Search for the cell housing the specified text and yield its (x, y) center coordinate. 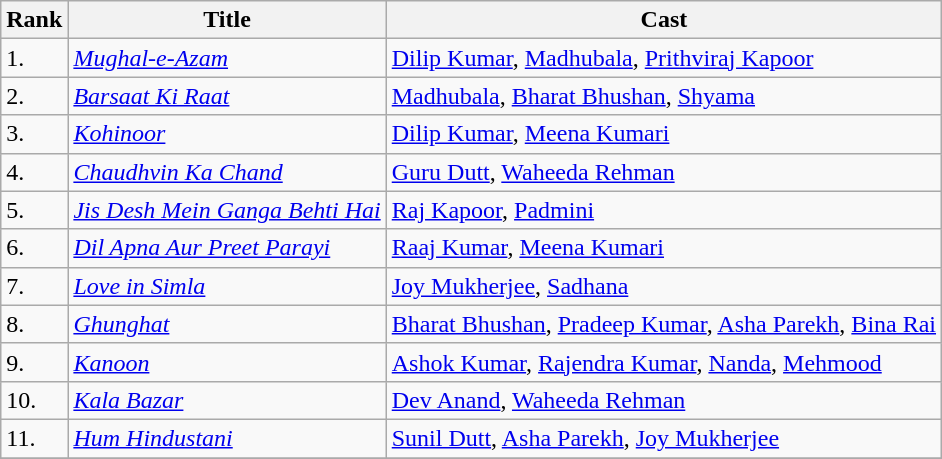
1. (34, 58)
11. (34, 438)
Raj Kapoor, Padmini (664, 210)
Dev Anand, Waheeda Rehman (664, 400)
Rank (34, 20)
3. (34, 134)
Dilip Kumar, Madhubala, Prithviraj Kapoor (664, 58)
Chaudhvin Ka Chand (227, 172)
5. (34, 210)
Title (227, 20)
Bharat Bhushan, Pradeep Kumar, Asha Parekh, Bina Rai (664, 324)
Joy Mukherjee, Sadhana (664, 286)
6. (34, 248)
4. (34, 172)
Madhubala, Bharat Bhushan, Shyama (664, 96)
2. (34, 96)
Mughal-e-Azam (227, 58)
7. (34, 286)
Dilip Kumar, Meena Kumari (664, 134)
Dil Apna Aur Preet Parayi (227, 248)
Sunil Dutt, Asha Parekh, Joy Mukherjee (664, 438)
Jis Desh Mein Ganga Behti Hai (227, 210)
10. (34, 400)
Cast (664, 20)
Ashok Kumar, Rajendra Kumar, Nanda, Mehmood (664, 362)
Hum Hindustani (227, 438)
Kohinoor (227, 134)
Kanoon (227, 362)
9. (34, 362)
Guru Dutt, Waheeda Rehman (664, 172)
Barsaat Ki Raat (227, 96)
Raaj Kumar, Meena Kumari (664, 248)
Kala Bazar (227, 400)
Love in Simla (227, 286)
Ghunghat (227, 324)
8. (34, 324)
